Search for the cell housing the specified text and yield its [x, y] center coordinate. 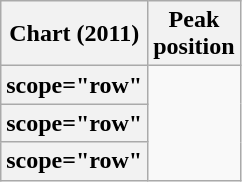
Peakposition [194, 34]
Chart (2011) [74, 34]
